Locate the cell with the specified text and output its (x, y) center coordinate. 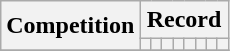
Record (184, 20)
Competition (70, 26)
